Locate the cell with the specified text and output its [X, Y] center coordinate. 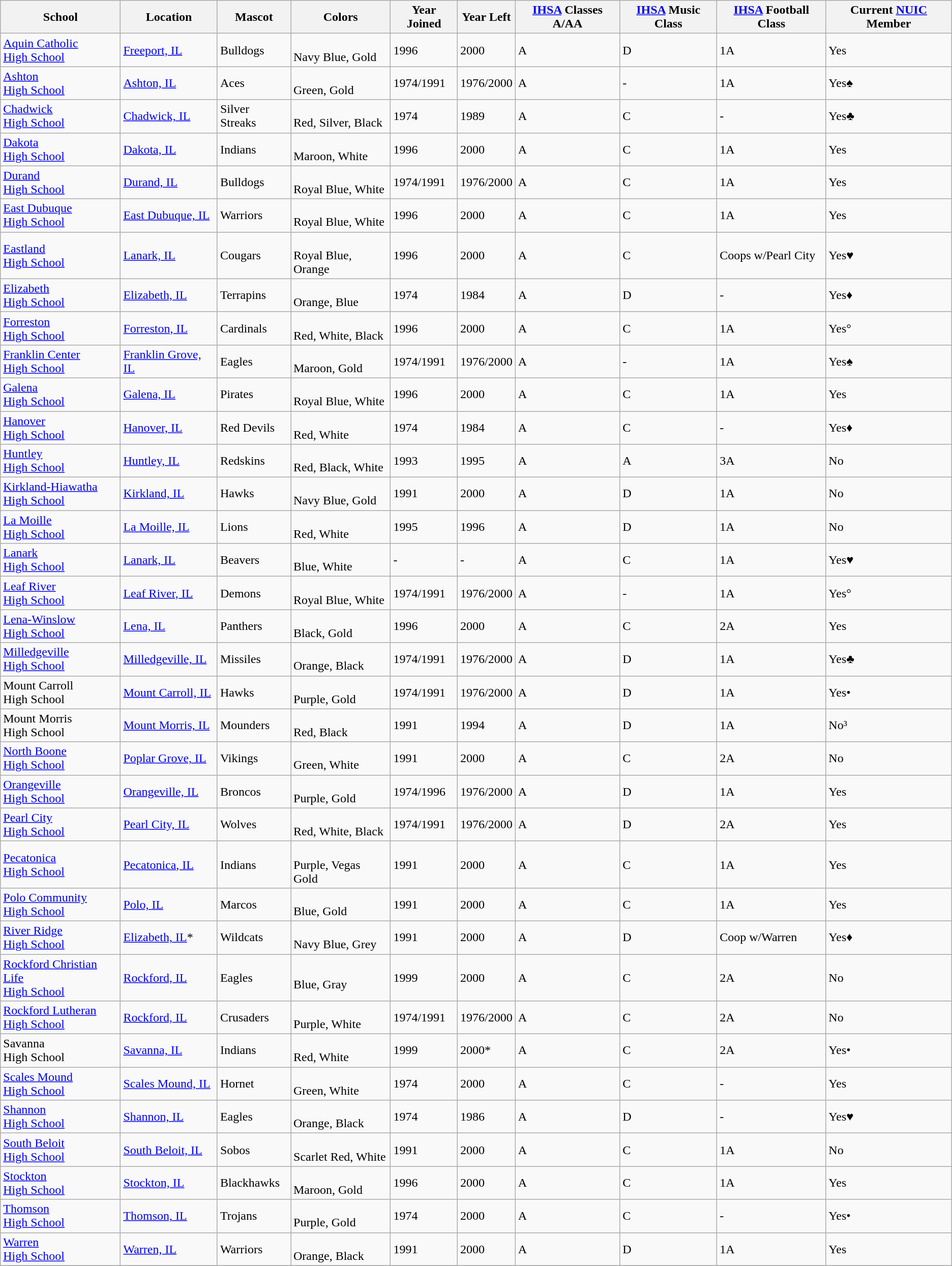
Red Devils [254, 427]
SavannaHigh School [61, 1050]
School [61, 17]
Current NUIC Member [889, 17]
Wildcats [254, 938]
Lena-WinslowHigh School [61, 626]
Scales MoundHigh School [61, 1084]
EastlandHigh School [61, 255]
Trojans [254, 1216]
WarrenHigh School [61, 1249]
La MoilleHigh School [61, 527]
Black, Gold [341, 626]
Pearl CityHigh School [61, 825]
ForrestonHigh School [61, 328]
HanoverHigh School [61, 427]
Silver Streaks [254, 116]
DakotaHigh School [61, 149]
Year Left [486, 17]
Purple, White [341, 1018]
River RidgeHigh School [61, 938]
Broncos [254, 791]
MilledgevilleHigh School [61, 659]
Kirkland-HiawathaHigh School [61, 494]
1989 [486, 116]
IHSA Music Class [668, 17]
ShannonHigh School [61, 1117]
South BeloitHigh School [61, 1150]
Wolves [254, 825]
Coops w/Pearl City [771, 255]
Polo CommunityHigh School [61, 904]
Lena, IL [169, 626]
Kirkland, IL [169, 494]
Forreston, IL [169, 328]
Hanover, IL [169, 427]
Red, Silver, Black [341, 116]
Leaf RiverHigh School [61, 593]
Mount Morris, IL [169, 725]
Blue, Gold [341, 904]
2000* [486, 1050]
Durand, IL [169, 182]
Vikings [254, 759]
ElizabethHigh School [61, 295]
Year Joined [424, 17]
Aquin CatholicHigh School [61, 50]
IHSA Classes A/AA [568, 17]
East Dubuque, IL [169, 216]
Freeport, IL [169, 50]
PecatonicaHigh School [61, 864]
Red, Black, White [341, 461]
Hornet [254, 1084]
Green, Gold [341, 83]
Scales Mound, IL [169, 1084]
Savanna, IL [169, 1050]
East DubuqueHigh School [61, 216]
Mascot [254, 17]
3A [771, 461]
StocktonHigh School [61, 1183]
Elizabeth, IL* [169, 938]
Mounders [254, 725]
Thomson, IL [169, 1216]
Poplar Grove, IL [169, 759]
1993 [424, 461]
South Beloit, IL [169, 1150]
Beavers [254, 560]
Demons [254, 593]
Cougars [254, 255]
Franklin Grove, IL [169, 361]
Crusaders [254, 1018]
Blue, White [341, 560]
North BooneHigh School [61, 759]
Marcos [254, 904]
Pirates [254, 395]
Stockton, IL [169, 1183]
Coop w/Warren [771, 938]
Lions [254, 527]
Colors [341, 17]
Mount Carroll, IL [169, 692]
Navy Blue, Grey [341, 938]
Red, Black [341, 725]
IHSA Football Class [771, 17]
Purple, Vegas Gold [341, 864]
Redskins [254, 461]
Scarlet Red, White [341, 1150]
Mount CarrollHigh School [61, 692]
Aces [254, 83]
Rockford LutheranHigh School [61, 1018]
DurandHigh School [61, 182]
Shannon, IL [169, 1117]
Polo, IL [169, 904]
Elizabeth, IL [169, 295]
1974/1996 [424, 791]
ChadwickHigh School [61, 116]
HuntleyHigh School [61, 461]
Maroon, White [341, 149]
Huntley, IL [169, 461]
Franklin CenterHigh School [61, 361]
Pecatonica, IL [169, 864]
Royal Blue, Orange [341, 255]
AshtonHigh School [61, 83]
GalenaHigh School [61, 395]
Rockford Christian LifeHigh School [61, 977]
Location [169, 17]
Missiles [254, 659]
Galena, IL [169, 395]
Terrapins [254, 295]
Milledgeville, IL [169, 659]
No³ [889, 725]
Blackhawks [254, 1183]
Panthers [254, 626]
Sobos [254, 1150]
Orange, Blue [341, 295]
LanarkHigh School [61, 560]
Chadwick, IL [169, 116]
1986 [486, 1117]
Leaf River, IL [169, 593]
Orangeville, IL [169, 791]
ThomsonHigh School [61, 1216]
Cardinals [254, 328]
OrangevilleHigh School [61, 791]
1994 [486, 725]
La Moille, IL [169, 527]
Pearl City, IL [169, 825]
Mount MorrisHigh School [61, 725]
Blue, Gray [341, 977]
Ashton, IL [169, 83]
Warren, IL [169, 1249]
Dakota, IL [169, 149]
